Determine the (x, y) coordinate at the center of the cell enclosing the given text.  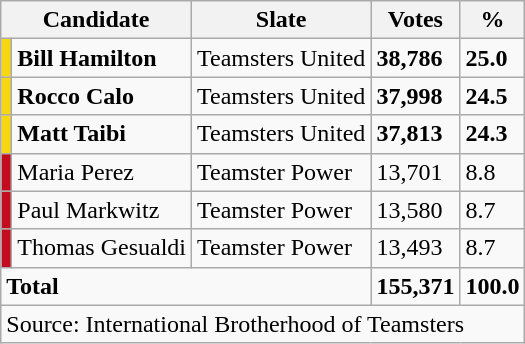
13,493 (416, 248)
13,580 (416, 210)
155,371 (416, 286)
38,786 (416, 58)
Bill Hamilton (102, 58)
Paul Markwitz (102, 210)
Source: International Brotherhood of Teamsters (263, 324)
37,813 (416, 134)
Matt Taibi (102, 134)
24.3 (492, 134)
13,701 (416, 172)
Maria Perez (102, 172)
Candidate (96, 20)
% (492, 20)
25.0 (492, 58)
8.8 (492, 172)
Rocco Calo (102, 96)
Slate (282, 20)
Total (186, 286)
Thomas Gesualdi (102, 248)
37,998 (416, 96)
24.5 (492, 96)
Votes (416, 20)
100.0 (492, 286)
